Search for the cell housing the specified text and yield its [X, Y] center coordinate. 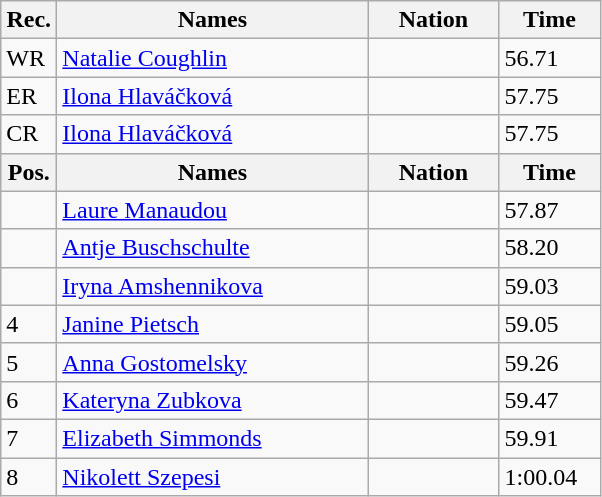
59.26 [550, 362]
Anna Gostomelsky [212, 362]
Antje Buschschulte [212, 248]
7 [29, 438]
ER [29, 96]
Iryna Amshennikova [212, 286]
6 [29, 400]
Rec. [29, 20]
57.87 [550, 210]
58.20 [550, 248]
Natalie Coughlin [212, 58]
59.91 [550, 438]
Elizabeth Simmonds [212, 438]
59.05 [550, 324]
59.03 [550, 286]
4 [29, 324]
Janine Pietsch [212, 324]
5 [29, 362]
Kateryna Zubkova [212, 400]
59.47 [550, 400]
Pos. [29, 172]
Nikolett Szepesi [212, 477]
1:00.04 [550, 477]
WR [29, 58]
CR [29, 134]
Laure Manaudou [212, 210]
8 [29, 477]
56.71 [550, 58]
